Pinpoint the cell where the given text exists, returning its (X, Y) midpoint coordinate. 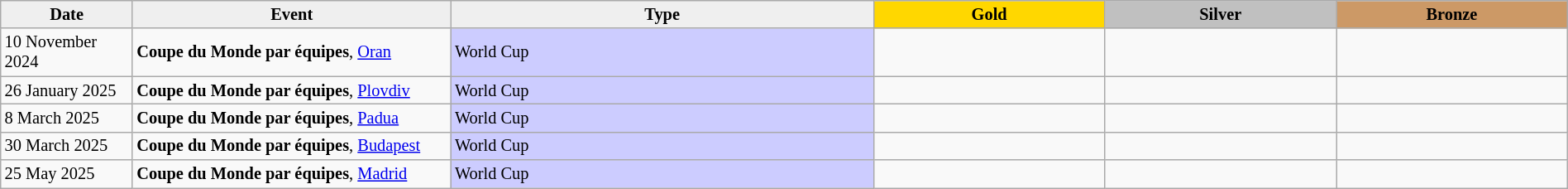
Date (67, 14)
Coupe du Monde par équipes, Oran (291, 52)
Coupe du Monde par équipes, Budapest (291, 146)
30 March 2025 (67, 146)
Bronze (1452, 14)
Event (291, 14)
Coupe du Monde par équipes, Madrid (291, 174)
Type (662, 14)
Gold (989, 14)
Coupe du Monde par équipes, Padua (291, 118)
26 January 2025 (67, 90)
Silver (1221, 14)
25 May 2025 (67, 174)
8 March 2025 (67, 118)
10 November 2024 (67, 52)
Coupe du Monde par équipes, Plovdiv (291, 90)
